Return the [x, y] coordinate for the center point of the cell that contains the specified text.  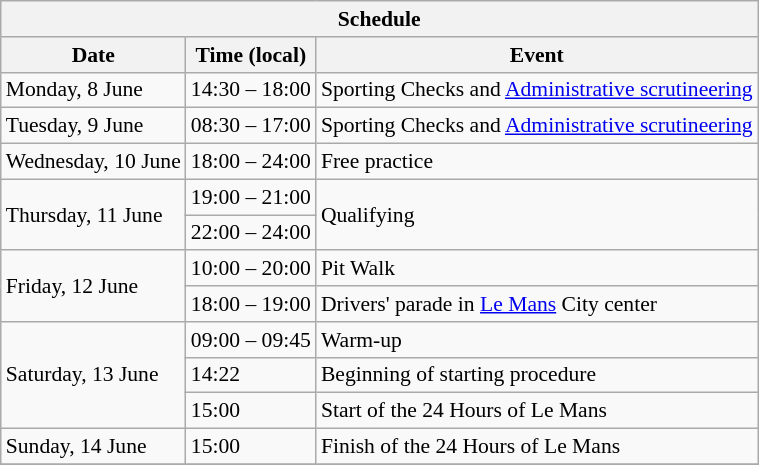
Pit Walk [537, 269]
14:22 [251, 375]
Wednesday, 10 June [94, 162]
Monday, 8 June [94, 90]
Finish of the 24 Hours of Le Mans [537, 447]
18:00 – 24:00 [251, 162]
Drivers' parade in Le Mans City center [537, 304]
Warm-up [537, 340]
Time (local) [251, 55]
Schedule [380, 19]
Event [537, 55]
10:00 – 20:00 [251, 269]
Thursday, 11 June [94, 214]
Saturday, 13 June [94, 376]
Start of the 24 Hours of Le Mans [537, 411]
19:00 – 21:00 [251, 197]
Sunday, 14 June [94, 447]
Free practice [537, 162]
18:00 – 19:00 [251, 304]
Date [94, 55]
14:30 – 18:00 [251, 90]
Tuesday, 9 June [94, 126]
09:00 – 09:45 [251, 340]
Friday, 12 June [94, 286]
Beginning of starting procedure [537, 375]
22:00 – 24:00 [251, 233]
Qualifying [537, 214]
08:30 – 17:00 [251, 126]
